Capture the cell that displays the provided text and extract its (X, Y) central coordinate. 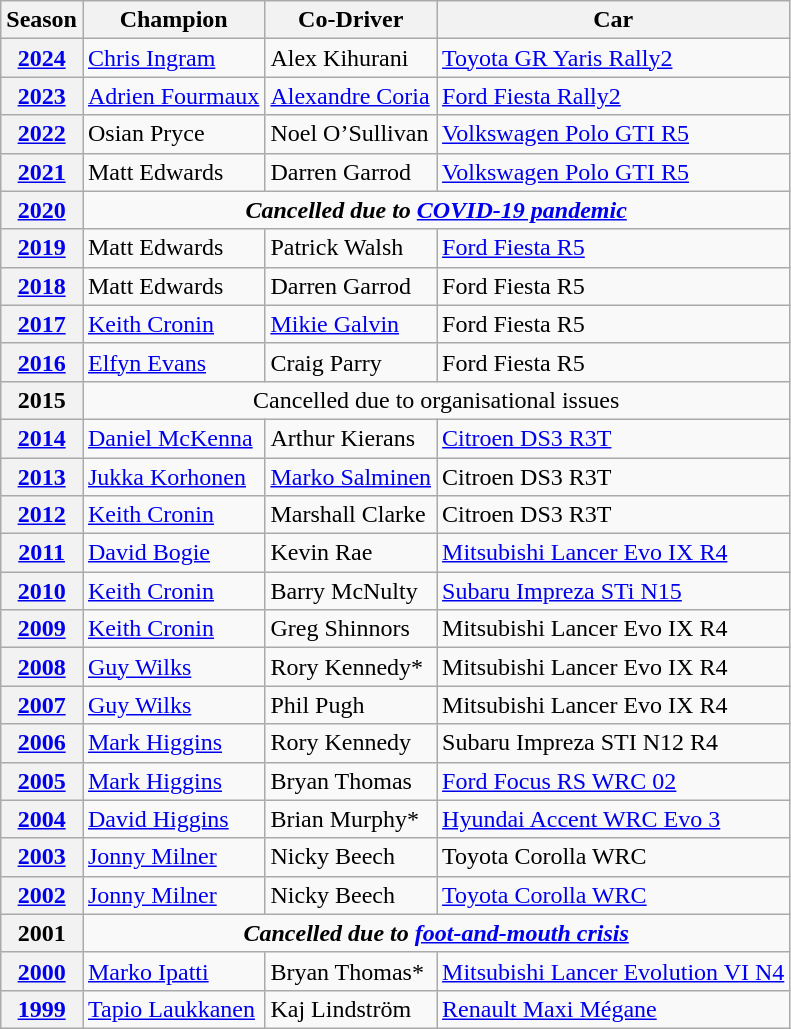
2013 (42, 477)
Ford Fiesta Rally2 (614, 96)
Cancelled due to organisational issues (436, 400)
2023 (42, 96)
2006 (42, 743)
2022 (42, 134)
Marshall Clarke (351, 515)
2016 (42, 362)
Mikie Galvin (351, 324)
Co-Driver (351, 20)
Bryan Thomas (351, 781)
Elfyn Evans (173, 362)
2003 (42, 857)
Brian Murphy* (351, 819)
Cancelled due to foot-and-mouth crisis (436, 933)
Kevin Rae (351, 553)
Phil Pugh (351, 705)
2008 (42, 667)
Rory Kennedy (351, 743)
David Higgins (173, 819)
Craig Parry (351, 362)
2000 (42, 971)
Renault Maxi Mégane (614, 1009)
Subaru Impreza STI N12 R4 (614, 743)
Cancelled due to COVID-19 pandemic (436, 210)
Jukka Korhonen (173, 477)
2019 (42, 248)
Chris Ingram (173, 58)
Alex Kihurani (351, 58)
Arthur Kierans (351, 438)
Car (614, 20)
Kaj Lindström (351, 1009)
2020 (42, 210)
Tapio Laukkanen (173, 1009)
Season (42, 20)
2015 (42, 400)
Subaru Impreza STi N15 (614, 591)
Patrick Walsh (351, 248)
Champion (173, 20)
2010 (42, 591)
1999 (42, 1009)
Osian Pryce (173, 134)
Barry McNulty (351, 591)
Bryan Thomas* (351, 971)
2018 (42, 286)
2017 (42, 324)
2012 (42, 515)
Toyota GR Yaris Rally2 (614, 58)
2009 (42, 629)
Marko Salminen (351, 477)
2007 (42, 705)
Noel O’Sullivan (351, 134)
2014 (42, 438)
2024 (42, 58)
Alexandre Coria (351, 96)
David Bogie (173, 553)
Greg Shinnors (351, 629)
2001 (42, 933)
Hyundai Accent WRC Evo 3 (614, 819)
2011 (42, 553)
Adrien Fourmaux (173, 96)
2004 (42, 819)
2021 (42, 172)
Ford Focus RS WRC 02 (614, 781)
Marko Ipatti (173, 971)
Rory Kennedy* (351, 667)
2005 (42, 781)
Daniel McKenna (173, 438)
Mitsubishi Lancer Evolution VI N4 (614, 971)
2002 (42, 895)
